Output the (X, Y) coordinate of the center of the cell containing the given text.  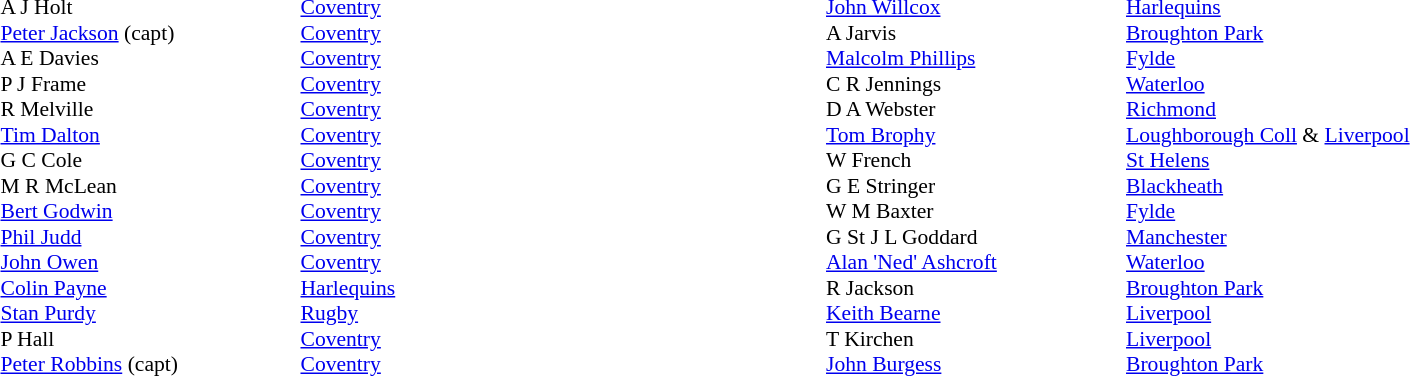
Tim Dalton (150, 135)
Blackheath (1268, 186)
Stan Purdy (150, 313)
Alan 'Ned' Ashcroft (976, 263)
G St J L Goddard (976, 237)
Tom Brophy (976, 135)
St Helens (1268, 161)
G E Stringer (976, 186)
Bert Godwin (150, 211)
Keith Bearne (976, 313)
John Owen (150, 263)
Peter Jackson (capt) (150, 33)
C R Jennings (976, 84)
Manchester (1268, 237)
Colin Payne (150, 288)
Loughborough Coll & Liverpool (1268, 135)
Harlequins (348, 288)
Rugby (348, 313)
M R McLean (150, 186)
T Kirchen (976, 339)
A E Davies (150, 59)
W French (976, 161)
Richmond (1268, 109)
P J Frame (150, 84)
R Melville (150, 109)
D A Webster (976, 109)
W M Baxter (976, 211)
Phil Judd (150, 237)
G C Cole (150, 161)
P Hall (150, 339)
R Jackson (976, 288)
Malcolm Phillips (976, 59)
A Jarvis (976, 33)
